Identify which cell holds the provided text, then report its [x, y] central coordinate. 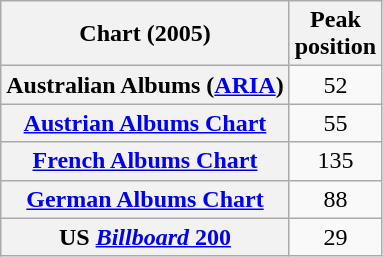
German Albums Chart [145, 199]
52 [335, 85]
55 [335, 123]
US Billboard 200 [145, 237]
Australian Albums (ARIA) [145, 85]
135 [335, 161]
French Albums Chart [145, 161]
88 [335, 199]
Peakposition [335, 34]
Austrian Albums Chart [145, 123]
29 [335, 237]
Chart (2005) [145, 34]
